Identify which cell holds the provided text, then report its [X, Y] central coordinate. 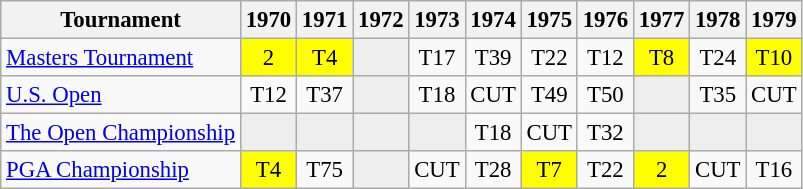
PGA Championship [121, 170]
T24 [718, 58]
1970 [268, 20]
T17 [437, 58]
T50 [605, 95]
1978 [718, 20]
T49 [549, 95]
1974 [493, 20]
1977 [661, 20]
1972 [381, 20]
1973 [437, 20]
T37 [325, 95]
T8 [661, 58]
1975 [549, 20]
1979 [774, 20]
T10 [774, 58]
Tournament [121, 20]
The Open Championship [121, 133]
T7 [549, 170]
T75 [325, 170]
T16 [774, 170]
T39 [493, 58]
T32 [605, 133]
T28 [493, 170]
U.S. Open [121, 95]
1976 [605, 20]
T35 [718, 95]
Masters Tournament [121, 58]
1971 [325, 20]
